Find where the given text appears and provide that cell's center as [X, Y] coordinate. 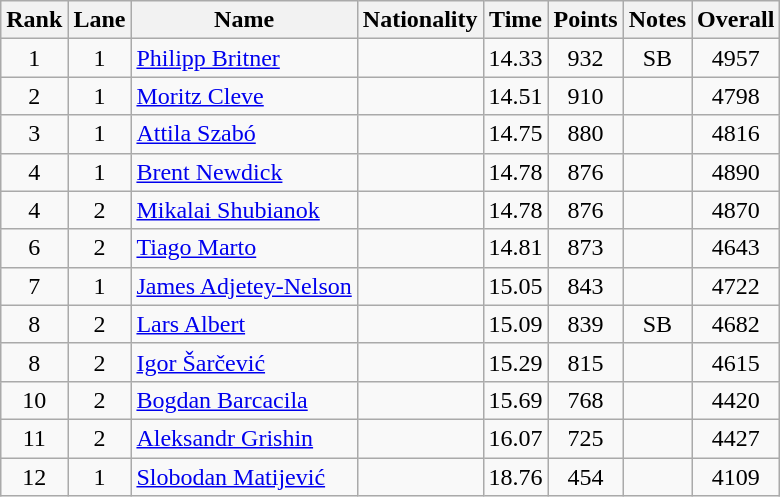
16.07 [516, 438]
11 [34, 438]
14.51 [516, 96]
Nationality [420, 20]
Name [244, 20]
815 [586, 362]
Time [516, 20]
4615 [736, 362]
4682 [736, 324]
4643 [736, 248]
Attila Szabó [244, 134]
4722 [736, 286]
932 [586, 58]
14.75 [516, 134]
4870 [736, 210]
Mikalai Shubianok [244, 210]
15.69 [516, 400]
Brent Newdick [244, 172]
10 [34, 400]
Bogdan Barcacila [244, 400]
768 [586, 400]
James Adjetey-Nelson [244, 286]
12 [34, 477]
Points [586, 20]
Slobodan Matijević [244, 477]
4957 [736, 58]
15.09 [516, 324]
Philipp Britner [244, 58]
4420 [736, 400]
454 [586, 477]
Lars Albert [244, 324]
4109 [736, 477]
Notes [657, 20]
18.76 [516, 477]
4816 [736, 134]
910 [586, 96]
Overall [736, 20]
Lane [100, 20]
880 [586, 134]
3 [34, 134]
4798 [736, 96]
843 [586, 286]
4890 [736, 172]
4427 [736, 438]
14.33 [516, 58]
839 [586, 324]
Moritz Cleve [244, 96]
873 [586, 248]
15.05 [516, 286]
7 [34, 286]
Igor Šarčević [244, 362]
14.81 [516, 248]
Rank [34, 20]
15.29 [516, 362]
725 [586, 438]
Aleksandr Grishin [244, 438]
Tiago Marto [244, 248]
6 [34, 248]
